Provide the (X, Y) coordinate of the cell's center where the given text is located.  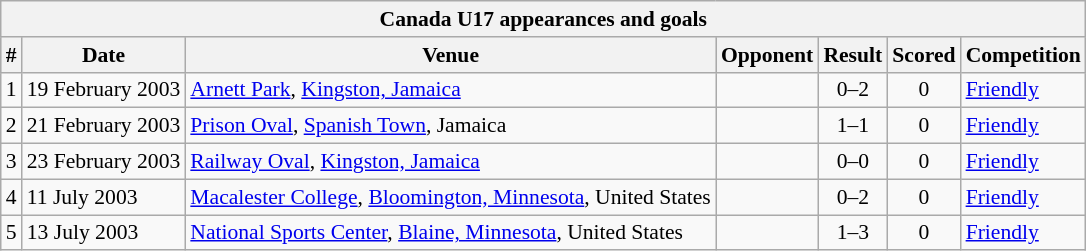
19 February 2003 (104, 90)
# (12, 55)
Arnett Park, Kingston, Jamaica (450, 90)
Prison Oval, Spanish Town, Jamaica (450, 126)
Railway Oval, Kingston, Jamaica (450, 162)
Competition (1024, 55)
2 (12, 126)
Date (104, 55)
3 (12, 162)
1–1 (852, 126)
National Sports Center, Blaine, Minnesota, United States (450, 233)
Scored (924, 55)
Result (852, 55)
1 (12, 90)
11 July 2003 (104, 197)
21 February 2003 (104, 126)
13 July 2003 (104, 233)
Opponent (768, 55)
5 (12, 233)
Venue (450, 55)
4 (12, 197)
23 February 2003 (104, 162)
Macalester College, Bloomington, Minnesota, United States (450, 197)
1–3 (852, 233)
0–0 (852, 162)
Canada U17 appearances and goals (544, 19)
